Return the [X, Y] coordinate for the center point of the cell that contains the specified text.  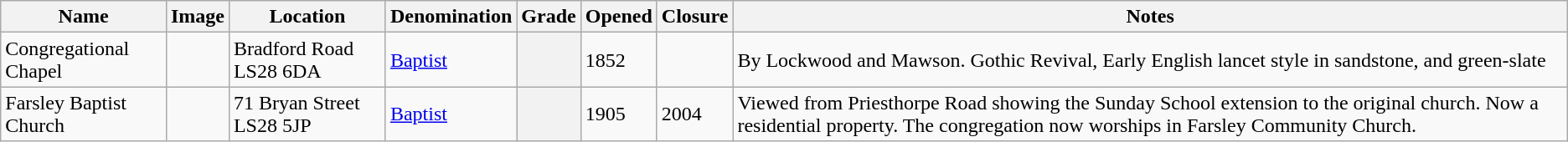
Image [198, 17]
Opened [618, 17]
71 Bryan StreetLS28 5JP [307, 114]
Farsley Baptist Church [84, 114]
Closure [695, 17]
By Lockwood and Mawson. Gothic Revival, Early English lancet style in sandstone, and green-slate [1150, 60]
Bradford Road LS28 6DA [307, 60]
Name [84, 17]
Grade [549, 17]
1905 [618, 114]
Location [307, 17]
1852 [618, 60]
Congregational Chapel [84, 60]
Notes [1150, 17]
2004 [695, 114]
Denomination [451, 17]
